Capture the cell that displays the provided text and extract its (X, Y) central coordinate. 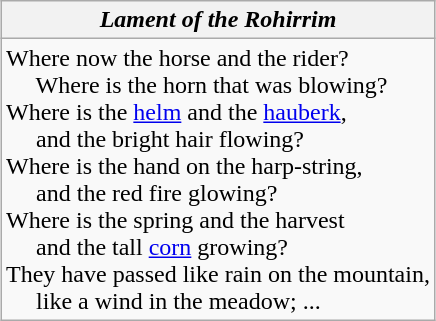
Lament of the Rohirrim (218, 20)
